Find where the given text appears and provide that cell's center as (X, Y) coordinate. 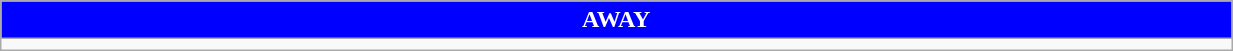
AWAY (616, 20)
